Pinpoint the cell where the given text exists, returning its (X, Y) midpoint coordinate. 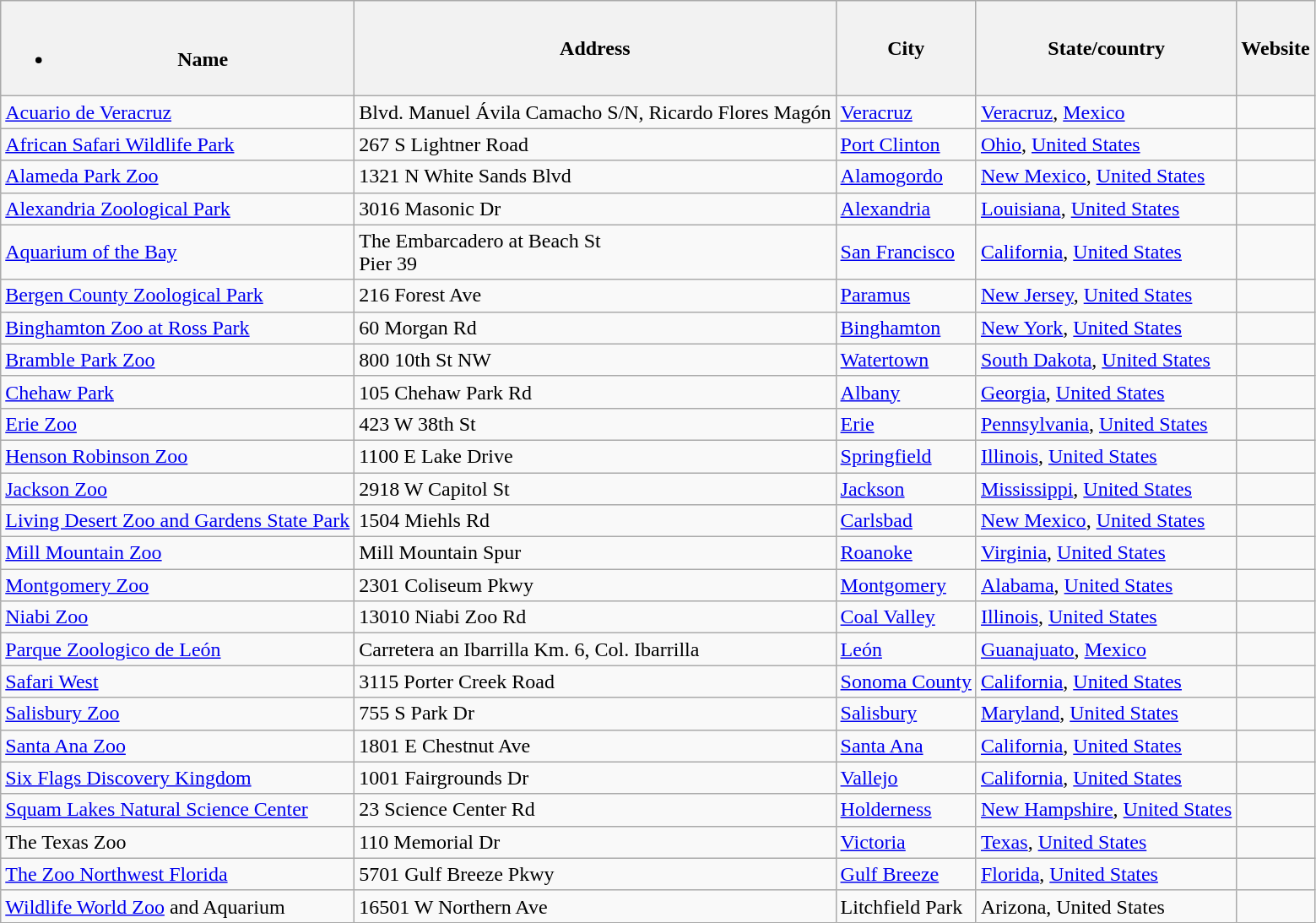
3115 Porter Creek Road (595, 681)
Port Clinton (906, 144)
Holderness (906, 810)
Coal Valley (906, 617)
1504 Miehls Rd (595, 521)
1001 Fairgrounds Dr (595, 778)
Jackson Zoo (177, 489)
Watertown (906, 360)
Six Flags Discovery Kingdom (177, 778)
Carlsbad (906, 521)
Santa Ana Zoo (177, 746)
755 S Park Dr (595, 714)
Alexandria Zoological Park (177, 209)
2301 Coliseum Pkwy (595, 585)
South Dakota, United States (1106, 360)
African Safari Wildlife Park (177, 144)
Living Desert Zoo and Gardens State Park (177, 521)
1321 N White Sands Blvd (595, 176)
Safari West (177, 681)
Binghamton (906, 328)
Aquarium of the Bay (177, 252)
Blvd. Manuel Ávila Camacho S/N, Ricardo Flores Magón (595, 112)
Veracruz (906, 112)
23 Science Center Rd (595, 810)
105 Chehaw Park Rd (595, 392)
Louisiana, United States (1106, 209)
Jackson (906, 489)
New York, United States (1106, 328)
Chehaw Park (177, 392)
Mississippi, United States (1106, 489)
Arizona, United States (1106, 906)
New Jersey, United States (1106, 296)
13010 Niabi Zoo Rd (595, 617)
Florida, United States (1106, 874)
Binghamton Zoo at Ross Park (177, 328)
Bergen County Zoological Park (177, 296)
Erie Zoo (177, 424)
Erie (906, 424)
San Francisco (906, 252)
Name (177, 49)
New Hampshire, United States (1106, 810)
5701 Gulf Breeze Pkwy (595, 874)
216 Forest Ave (595, 296)
Gulf Breeze (906, 874)
110 Memorial Dr (595, 842)
Website (1275, 49)
Montgomery Zoo (177, 585)
Paramus (906, 296)
Mill Mountain Spur (595, 553)
Pennsylvania, United States (1106, 424)
Henson Robinson Zoo (177, 456)
Litchfield Park (906, 906)
Vallejo (906, 778)
Bramble Park Zoo (177, 360)
Alexandria (906, 209)
1801 E Chestnut Ave (595, 746)
The Embarcadero at Beach StPier 39 (595, 252)
State/country (1106, 49)
60 Morgan Rd (595, 328)
Texas, United States (1106, 842)
Georgia, United States (1106, 392)
423 W 38th St (595, 424)
Sonoma County (906, 681)
Veracruz, Mexico (1106, 112)
267 S Lightner Road (595, 144)
Salisbury (906, 714)
Alamogordo (906, 176)
Niabi Zoo (177, 617)
Victoria (906, 842)
Maryland, United States (1106, 714)
Alabama, United States (1106, 585)
Santa Ana (906, 746)
Address (595, 49)
Roanoke (906, 553)
1100 E Lake Drive (595, 456)
Wildlife World Zoo and Aquarium (177, 906)
The Zoo Northwest Florida (177, 874)
León (906, 649)
Springfield (906, 456)
The Texas Zoo (177, 842)
Acuario de Veracruz (177, 112)
Mill Mountain Zoo (177, 553)
Alameda Park Zoo (177, 176)
800 10th St NW (595, 360)
16501 W Northern Ave (595, 906)
Guanajuato, Mexico (1106, 649)
City (906, 49)
Salisbury Zoo (177, 714)
Montgomery (906, 585)
Parque Zoologico de León (177, 649)
Squam Lakes Natural Science Center (177, 810)
3016 Masonic Dr (595, 209)
Carretera an Ibarrilla Km. 6, Col. Ibarrilla (595, 649)
Albany (906, 392)
Ohio, United States (1106, 144)
2918 W Capitol St (595, 489)
Virginia, United States (1106, 553)
